From the cell containing the given text, extract its center point as [x, y] coordinate. 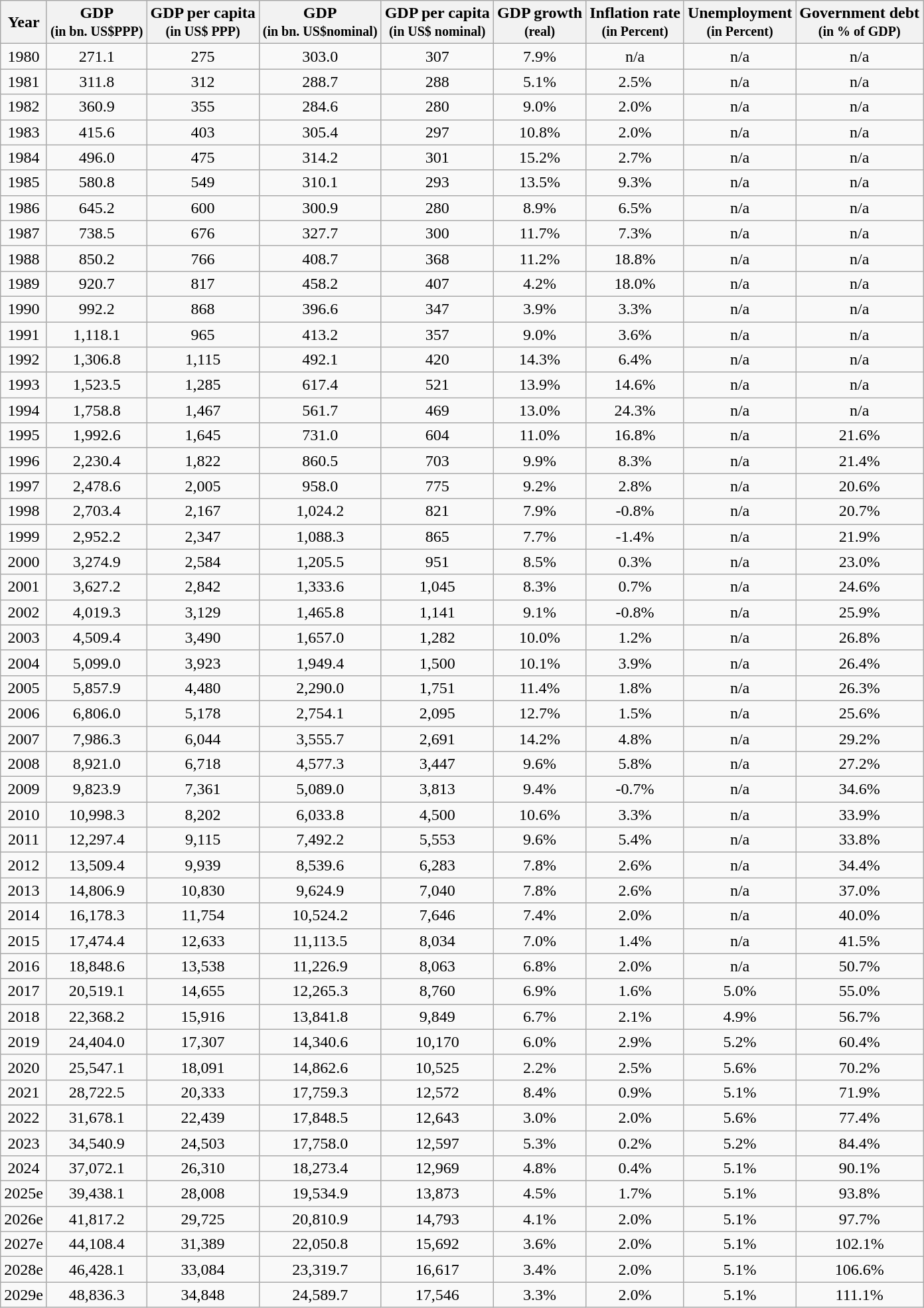
1990 [24, 309]
5.3% [539, 1143]
1,045 [437, 587]
7.0% [539, 941]
23.0% [860, 562]
111.1% [860, 1295]
26.3% [860, 688]
1999 [24, 536]
2015 [24, 941]
12,265.3 [320, 991]
14,655 [203, 991]
14,793 [437, 1219]
1,465.8 [320, 612]
19,534.9 [320, 1194]
2.2% [539, 1067]
951 [437, 562]
604 [437, 436]
11,226.9 [320, 966]
28,722.5 [96, 1092]
16,617 [437, 1269]
31,389 [203, 1244]
84.4% [860, 1143]
6,283 [437, 865]
1,333.6 [320, 587]
10,830 [203, 890]
1988 [24, 258]
13,538 [203, 966]
0.7% [635, 587]
Inflation rate(in Percent) [635, 23]
7,492.2 [320, 840]
2014 [24, 916]
1980 [24, 56]
10.0% [539, 637]
29.2% [860, 739]
1,657.0 [320, 637]
2004 [24, 663]
1.4% [635, 941]
731.0 [320, 436]
7,040 [437, 890]
24,589.7 [320, 1295]
407 [437, 284]
1,751 [437, 688]
850.2 [96, 258]
8,539.6 [320, 865]
2,952.2 [96, 536]
2,691 [437, 739]
70.2% [860, 1067]
1986 [24, 208]
288.7 [320, 82]
492.1 [320, 360]
6.8% [539, 966]
300.9 [320, 208]
40.0% [860, 916]
6,033.8 [320, 815]
1,141 [437, 612]
27.2% [860, 764]
2,754.1 [320, 713]
21.9% [860, 536]
3,129 [203, 612]
102.1% [860, 1244]
44,108.4 [96, 1244]
2016 [24, 966]
920.7 [96, 284]
2019 [24, 1042]
1995 [24, 436]
2023 [24, 1143]
22,439 [203, 1117]
2010 [24, 815]
5.4% [635, 840]
9,624.9 [320, 890]
3,627.2 [96, 587]
2025e [24, 1194]
271.1 [96, 56]
7.4% [539, 916]
9.4% [539, 789]
6.5% [635, 208]
93.8% [860, 1194]
1,758.8 [96, 410]
18,091 [203, 1067]
25.9% [860, 612]
645.2 [96, 208]
11.4% [539, 688]
GDP growth(real) [539, 23]
48,836.3 [96, 1295]
2002 [24, 612]
10,525 [437, 1067]
2,005 [203, 486]
28,008 [203, 1194]
1,115 [203, 360]
34.4% [860, 865]
9.1% [539, 612]
77.4% [860, 1117]
2,842 [203, 587]
360.9 [96, 107]
18,848.6 [96, 966]
17,474.4 [96, 941]
1.5% [635, 713]
3.4% [539, 1269]
50.7% [860, 966]
GDP(in bn. US$nominal) [320, 23]
20.7% [860, 511]
56.7% [860, 1017]
1,822 [203, 461]
1989 [24, 284]
4,577.3 [320, 764]
1,205.5 [320, 562]
7,646 [437, 916]
41,817.2 [96, 1219]
14,340.6 [320, 1042]
1993 [24, 385]
458.2 [320, 284]
2,478.6 [96, 486]
2000 [24, 562]
12,969 [437, 1169]
580.8 [96, 183]
6.0% [539, 1042]
355 [203, 107]
469 [437, 410]
10,170 [437, 1042]
6.9% [539, 991]
12,643 [437, 1117]
37,072.1 [96, 1169]
1,118.1 [96, 334]
71.9% [860, 1092]
Unemployment(in Percent) [739, 23]
18.0% [635, 284]
307 [437, 56]
22,050.8 [320, 1244]
2008 [24, 764]
676 [203, 233]
106.6% [860, 1269]
9,939 [203, 865]
25.6% [860, 713]
5,857.9 [96, 688]
33.8% [860, 840]
7,361 [203, 789]
26.4% [860, 663]
2022 [24, 1117]
3,447 [437, 764]
14,862.6 [320, 1067]
34.6% [860, 789]
26.8% [860, 637]
1991 [24, 334]
21.6% [860, 436]
314.2 [320, 157]
2,347 [203, 536]
2,584 [203, 562]
1,523.5 [96, 385]
5,089.0 [320, 789]
8,921.0 [96, 764]
420 [437, 360]
1987 [24, 233]
33,084 [203, 1269]
20.6% [860, 486]
24.3% [635, 410]
97.7% [860, 1219]
2003 [24, 637]
37.0% [860, 890]
55.0% [860, 991]
303.0 [320, 56]
2,095 [437, 713]
965 [203, 334]
1,282 [437, 637]
2020 [24, 1067]
347 [437, 309]
2005 [24, 688]
17,758.0 [320, 1143]
1,467 [203, 410]
403 [203, 132]
9.2% [539, 486]
90.1% [860, 1169]
396.6 [320, 309]
617.4 [320, 385]
1997 [24, 486]
12,633 [203, 941]
12,597 [437, 1143]
-0.7% [635, 789]
2.8% [635, 486]
22,368.2 [96, 1017]
10,524.2 [320, 916]
2006 [24, 713]
1.8% [635, 688]
12,572 [437, 1092]
992.2 [96, 309]
GDP per capita(in US$ nominal) [437, 23]
14,806.9 [96, 890]
475 [203, 157]
357 [437, 334]
17,546 [437, 1295]
311.8 [96, 82]
958.0 [320, 486]
13.5% [539, 183]
1994 [24, 410]
5.8% [635, 764]
46,428.1 [96, 1269]
2009 [24, 789]
1,088.3 [320, 536]
288 [437, 82]
1992 [24, 360]
6,718 [203, 764]
24.6% [860, 587]
16.8% [635, 436]
2021 [24, 1092]
1,024.2 [320, 511]
33.9% [860, 815]
4.5% [539, 1194]
9,115 [203, 840]
1983 [24, 132]
2013 [24, 890]
738.5 [96, 233]
2012 [24, 865]
3.0% [539, 1117]
821 [437, 511]
12.7% [539, 713]
31,678.1 [96, 1117]
1,306.8 [96, 360]
3,555.7 [320, 739]
1.6% [635, 991]
Government debt(in % of GDP) [860, 23]
2,167 [203, 511]
1,500 [437, 663]
16,178.3 [96, 916]
13,841.8 [320, 1017]
11,113.5 [320, 941]
20,810.9 [320, 1219]
1,285 [203, 385]
24,404.0 [96, 1042]
2.1% [635, 1017]
1,645 [203, 436]
13,873 [437, 1194]
34,540.9 [96, 1143]
284.6 [320, 107]
3,813 [437, 789]
11,754 [203, 916]
2017 [24, 991]
20,519.1 [96, 991]
13.9% [539, 385]
2.9% [635, 1042]
14.3% [539, 360]
1.2% [635, 637]
4,500 [437, 815]
8,760 [437, 991]
Year [24, 23]
1982 [24, 107]
0.9% [635, 1092]
2001 [24, 587]
29,725 [203, 1219]
20,333 [203, 1092]
0.3% [635, 562]
1,992.6 [96, 436]
25,547.1 [96, 1067]
301 [437, 157]
275 [203, 56]
5,553 [437, 840]
GDP(in bn. US$PPP) [96, 23]
3,923 [203, 663]
10,998.3 [96, 815]
41.5% [860, 941]
521 [437, 385]
-1.4% [635, 536]
2.7% [635, 157]
15,916 [203, 1017]
26,310 [203, 1169]
817 [203, 284]
2026e [24, 1219]
11.2% [539, 258]
4.1% [539, 1219]
1985 [24, 183]
413.2 [320, 334]
17,759.3 [320, 1092]
2011 [24, 840]
865 [437, 536]
9.9% [539, 461]
703 [437, 461]
2018 [24, 1017]
14.2% [539, 739]
17,848.5 [320, 1117]
GDP per capita(in US$ PPP) [203, 23]
415.6 [96, 132]
1,949.4 [320, 663]
5,099.0 [96, 663]
0.2% [635, 1143]
2,703.4 [96, 511]
8,063 [437, 966]
13,509.4 [96, 865]
2028e [24, 1269]
8,034 [437, 941]
1996 [24, 461]
327.7 [320, 233]
6.4% [635, 360]
8.4% [539, 1092]
5.0% [739, 991]
2,230.4 [96, 461]
766 [203, 258]
4.2% [539, 284]
4.9% [739, 1017]
8.5% [539, 562]
17,307 [203, 1042]
11.0% [539, 436]
1984 [24, 157]
6,806.0 [96, 713]
312 [203, 82]
18,273.4 [320, 1169]
7.3% [635, 233]
6.7% [539, 1017]
39,438.1 [96, 1194]
15,692 [437, 1244]
305.4 [320, 132]
15.2% [539, 157]
8.9% [539, 208]
310.1 [320, 183]
3,490 [203, 637]
2,290.0 [320, 688]
2027e [24, 1244]
8,202 [203, 815]
23,319.7 [320, 1269]
18.8% [635, 258]
24,503 [203, 1143]
4,509.4 [96, 637]
5,178 [203, 713]
408.7 [320, 258]
10.1% [539, 663]
21.4% [860, 461]
10.8% [539, 132]
561.7 [320, 410]
600 [203, 208]
34,848 [203, 1295]
10.6% [539, 815]
297 [437, 132]
3,274.9 [96, 562]
860.5 [320, 461]
2007 [24, 739]
14.6% [635, 385]
1981 [24, 82]
11.7% [539, 233]
4,480 [203, 688]
7.7% [539, 536]
7,986.3 [96, 739]
13.0% [539, 410]
9,823.9 [96, 789]
300 [437, 233]
293 [437, 183]
496.0 [96, 157]
2029e [24, 1295]
868 [203, 309]
12,297.4 [96, 840]
2024 [24, 1169]
6,044 [203, 739]
0.4% [635, 1169]
1.7% [635, 1194]
9.3% [635, 183]
9,849 [437, 1017]
549 [203, 183]
60.4% [860, 1042]
775 [437, 486]
368 [437, 258]
4,019.3 [96, 612]
1998 [24, 511]
